Search for the cell housing the specified text and yield its [X, Y] center coordinate. 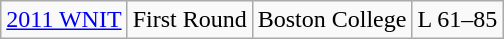
L 61–85 [458, 20]
First Round [190, 20]
2011 WNIT [64, 20]
Boston College [332, 20]
